Extract the [X, Y] coordinate from the center of the cell holding the provided text.  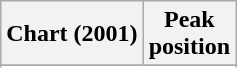
Chart (2001) [72, 34]
Peakposition [189, 34]
